Pinpoint the cell where the given text exists, returning its [X, Y] midpoint coordinate. 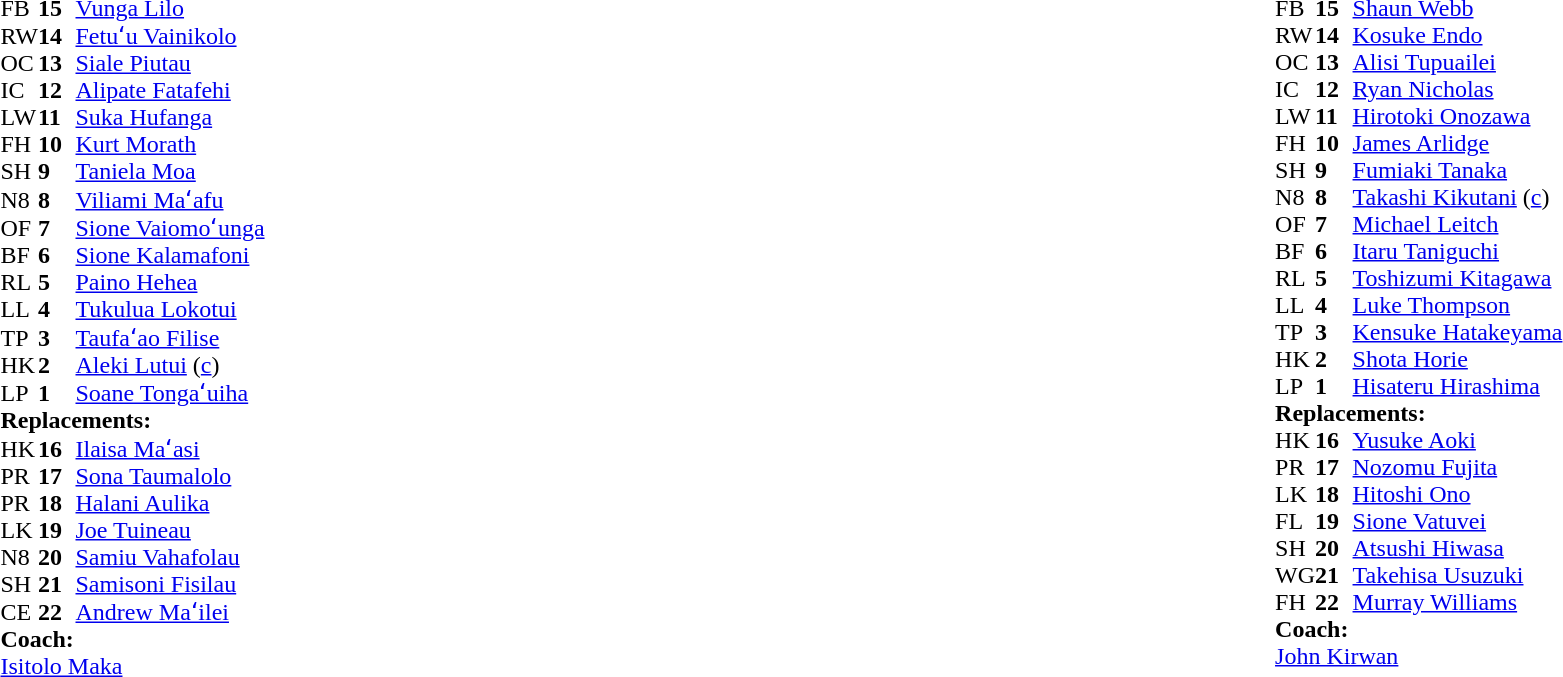
Hitoshi Ono [1458, 494]
Samiu Vahafolau [170, 558]
Paino Hehea [170, 282]
CE [19, 612]
Hisateru Hirashima [1458, 386]
Michael Leitch [1458, 224]
Taufaʻao Filise [170, 337]
Takehisa Usuzuki [1458, 576]
Yusuke Aoki [1458, 440]
Siale Piutau [170, 64]
Sione Vaiomoʻunga [170, 228]
James Arlidge [1458, 144]
Ilaisa Maʻasi [170, 448]
Halani Aulika [170, 504]
Toshizumi Kitagawa [1458, 278]
WG [1295, 576]
Shota Horie [1458, 360]
Kensuke Hatakeyama [1458, 332]
Atsushi Hiwasa [1458, 548]
Nozomu Fujita [1458, 468]
Itaru Taniguchi [1458, 252]
Ryan Nicholas [1458, 90]
Murray Williams [1458, 602]
Tukulua Lokotui [170, 310]
Viliami Maʻafu [170, 199]
Joe Tuineau [170, 530]
Sione Vatuvei [1458, 522]
Suka Hufanga [170, 118]
Alipate Fatafehi [170, 90]
Andrew Maʻilei [170, 612]
Aleki Lutui (c) [170, 366]
Sona Taumalolo [170, 476]
Soane Tongaʻuiha [170, 392]
Alisi Tupuailei [1458, 62]
Takashi Kikutani (c) [1458, 198]
Fetuʻu Vainikolo [170, 36]
John Kirwan [1418, 656]
Samisoni Fisilau [170, 584]
Sione Kalamafoni [170, 256]
Fumiaki Tanaka [1458, 170]
Kosuke Endo [1458, 36]
FL [1295, 522]
Taniela Moa [170, 172]
Hirotoki Onozawa [1458, 116]
Kurt Morath [170, 144]
Luke Thompson [1458, 306]
